Scan for the cell matching the given text and deliver its (x, y) coordinate at center. 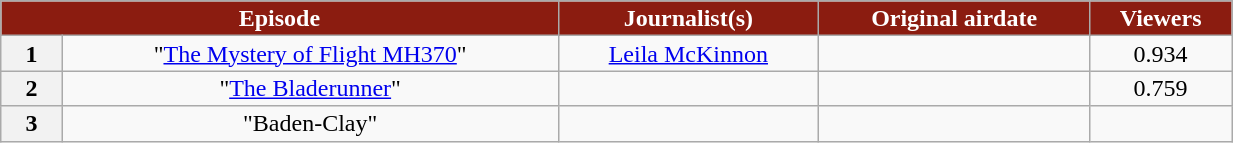
"The Mystery of Flight MH370" (310, 54)
Leila McKinnon (688, 54)
Original airdate (954, 18)
"Baden-Clay" (310, 124)
Viewers (1161, 18)
0.934 (1161, 54)
3 (32, 124)
Episode (280, 18)
Journalist(s) (688, 18)
1 (32, 54)
0.759 (1161, 88)
2 (32, 88)
"The Bladerunner" (310, 88)
